Detect which cell encompasses the target text, then output its [X, Y] center coordinate. 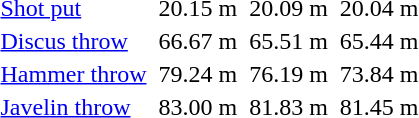
66.67 m [198, 41]
79.24 m [198, 74]
65.51 m [289, 41]
76.19 m [289, 74]
